Search for the cell housing the specified text and yield its [x, y] center coordinate. 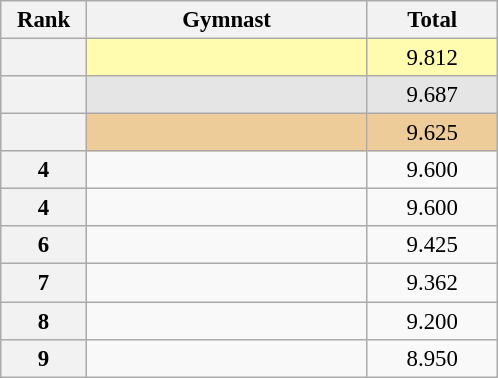
Rank [44, 20]
7 [44, 283]
8.950 [432, 358]
8 [44, 321]
9.362 [432, 283]
Total [432, 20]
9.425 [432, 245]
9.625 [432, 133]
9.200 [432, 321]
Gymnast [226, 20]
9.812 [432, 58]
9.687 [432, 95]
9 [44, 358]
6 [44, 245]
